Return (x, y) of the center of cell containing provided text 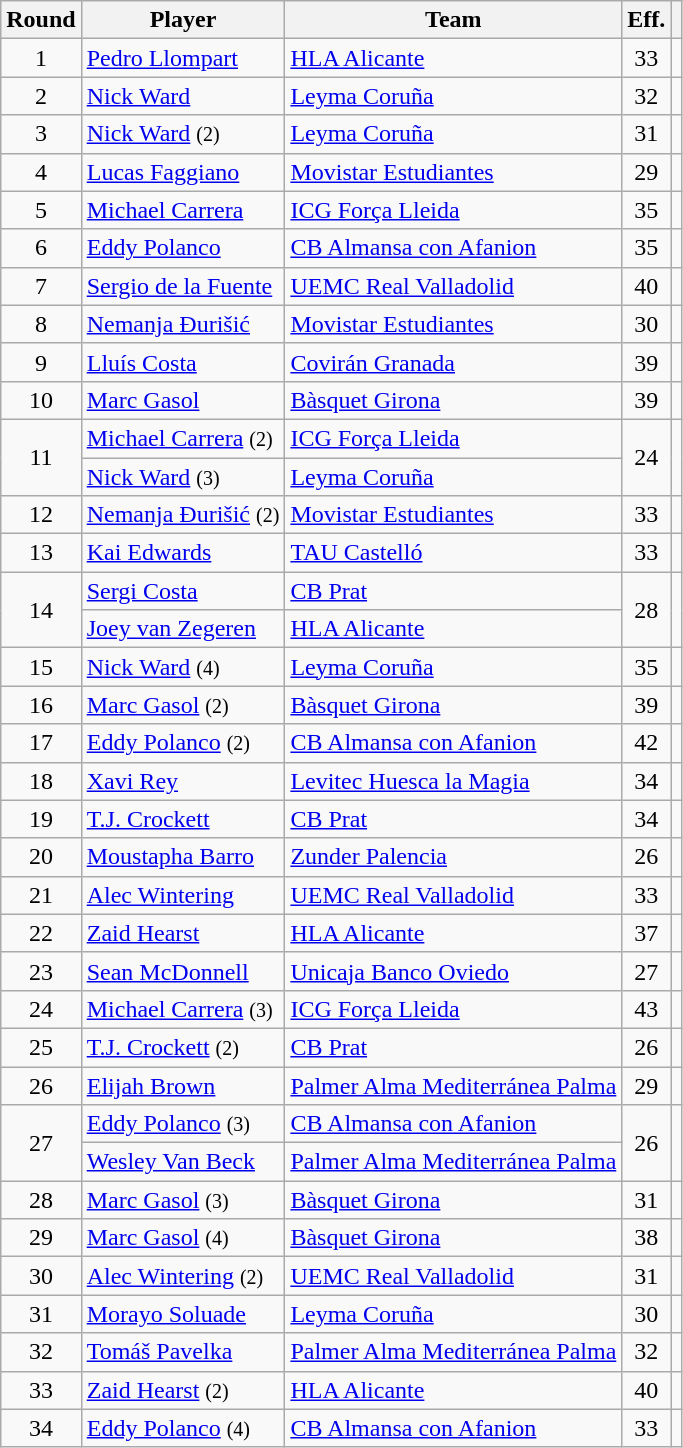
Wesley Van Beck (183, 1162)
Nick Ward (3) (183, 477)
6 (41, 248)
7 (41, 286)
16 (41, 705)
T.J. Crockett (2) (183, 1047)
9 (41, 362)
19 (41, 819)
Sean McDonnell (183, 971)
1 (41, 58)
Nemanja Đurišić (183, 324)
8 (41, 324)
Eddy Polanco (183, 248)
42 (646, 743)
Team (454, 20)
Sergio de la Fuente (183, 286)
Kai Edwards (183, 553)
Unicaja Banco Oviedo (454, 971)
Morayo Soluade (183, 1314)
Marc Gasol (2) (183, 705)
Joey van Zegeren (183, 629)
Lluís Costa (183, 362)
TAU Castelló (454, 553)
Nick Ward (2) (183, 134)
Player (183, 20)
15 (41, 667)
Xavi Rey (183, 781)
Nick Ward (4) (183, 667)
Alec Wintering (2) (183, 1276)
5 (41, 210)
Moustapha Barro (183, 857)
Nick Ward (183, 96)
Eddy Polanco (2) (183, 743)
Tomáš Pavelka (183, 1352)
Marc Gasol (183, 400)
Eddy Polanco (3) (183, 1124)
Nemanja Đurišić (2) (183, 515)
13 (41, 553)
37 (646, 933)
Michael Carrera (2) (183, 438)
Zunder Palencia (454, 857)
38 (646, 1238)
Sergi Costa (183, 591)
14 (41, 610)
Zaid Hearst (183, 933)
Pedro Llompart (183, 58)
Covirán Granada (454, 362)
25 (41, 1047)
20 (41, 857)
Michael Carrera (3) (183, 1009)
43 (646, 1009)
12 (41, 515)
22 (41, 933)
3 (41, 134)
Round (41, 20)
Lucas Faggiano (183, 172)
Alec Wintering (183, 895)
4 (41, 172)
18 (41, 781)
21 (41, 895)
17 (41, 743)
Levitec Huesca la Magia (454, 781)
Elijah Brown (183, 1085)
11 (41, 457)
T.J. Crockett (183, 819)
Eff. (646, 20)
Marc Gasol (3) (183, 1200)
Zaid Hearst (2) (183, 1390)
23 (41, 971)
Marc Gasol (4) (183, 1238)
Eddy Polanco (4) (183, 1428)
10 (41, 400)
2 (41, 96)
Michael Carrera (183, 210)
